Capture the cell that displays the provided text and extract its [X, Y] central coordinate. 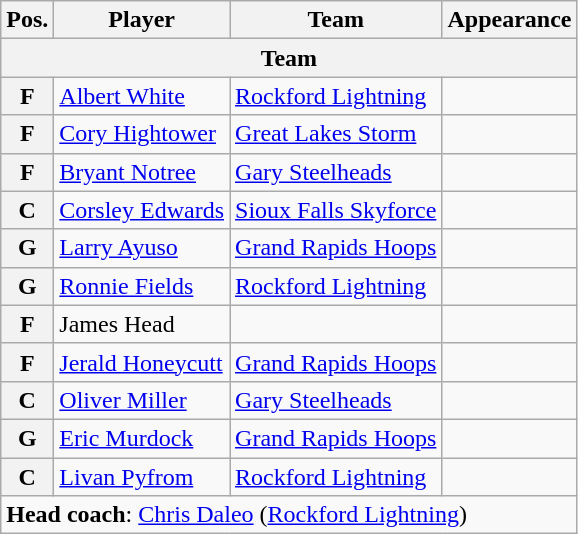
Cory Hightower [142, 134]
Eric Murdock [142, 438]
Oliver Miller [142, 400]
Livan Pyfrom [142, 477]
Player [142, 20]
Great Lakes Storm [336, 134]
Head coach: Chris Daleo (Rockford Lightning) [289, 515]
James Head [142, 324]
Larry Ayuso [142, 248]
Bryant Notree [142, 172]
Appearance [510, 20]
Jerald Honeycutt [142, 362]
Corsley Edwards [142, 210]
Pos. [28, 20]
Ronnie Fields [142, 286]
Sioux Falls Skyforce [336, 210]
Albert White [142, 96]
